Detect which cell encompasses the target text, then output its (X, Y) center coordinate. 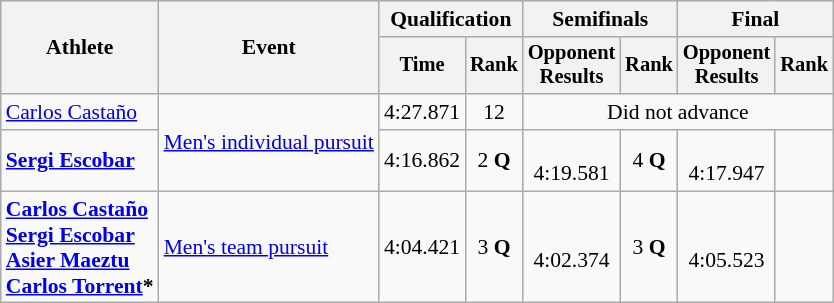
4 Q (649, 160)
4:16.862 (422, 160)
Event (269, 48)
12 (494, 112)
Did not advance (678, 112)
Qualification (451, 19)
Athlete (80, 48)
4:02.374 (572, 247)
Sergi Escobar (80, 160)
4:19.581 (572, 160)
2 Q (494, 160)
4:27.871 (422, 112)
Men's individual pursuit (269, 142)
Final (756, 19)
Men's team pursuit (269, 247)
4:05.523 (726, 247)
Carlos CastañoSergi EscobarAsier MaeztuCarlos Torrent* (80, 247)
4:17.947 (726, 160)
Time (422, 66)
4:04.421 (422, 247)
Semifinals (600, 19)
Carlos Castaño (80, 112)
